Pinpoint the cell where the given text exists, returning its [X, Y] midpoint coordinate. 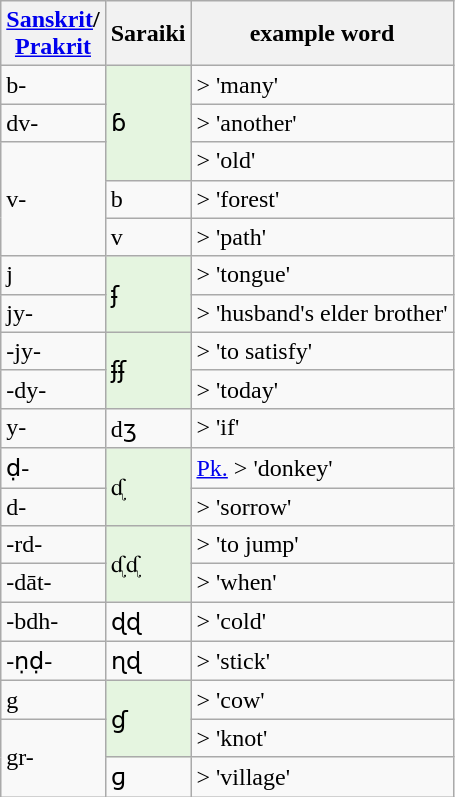
b [148, 199]
-ṇḍ- [53, 661]
j [53, 275]
> 'to jump' [322, 545]
Saraiki [148, 34]
ɓ [148, 123]
ɠ [148, 719]
-jy- [53, 351]
v [148, 237]
> 'tongue' [322, 275]
g [53, 700]
> 'path' [322, 237]
example word [322, 34]
-dy- [53, 389]
ʄʄ [148, 370]
dʒ [148, 428]
jy- [53, 313]
Pk. > 'donkey' [322, 468]
ɳɖ [148, 661]
b- [53, 85]
> 'knot' [322, 738]
> 'sorrow' [322, 507]
> 'another' [322, 123]
> 'today' [322, 389]
-rd- [53, 545]
> 'village' [322, 777]
> 'to satisfy' [322, 351]
ɖɖ [148, 622]
> 'many' [322, 85]
> 'when' [322, 583]
ᶑᶑ [148, 564]
Sanskrit/Prakrit [53, 34]
> 'husband's elder brother' [322, 313]
> 'stick' [322, 661]
-dāt- [53, 583]
y- [53, 428]
ʄ [148, 294]
> 'old' [322, 161]
ɡ [148, 777]
> 'forest' [322, 199]
> 'cow' [322, 700]
> 'if' [322, 428]
gr- [53, 758]
d- [53, 507]
v- [53, 199]
-bdh- [53, 622]
> 'cold' [322, 622]
ᶑ [148, 487]
dv- [53, 123]
ḍ- [53, 468]
